Search for the cell housing the specified text and yield its (X, Y) center coordinate. 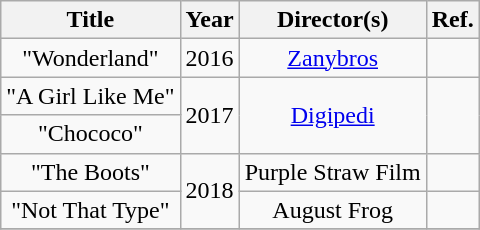
Ref. (452, 20)
Digipedi (332, 115)
2018 (210, 191)
Director(s) (332, 20)
"The Boots" (90, 172)
"Chococo" (90, 134)
August Frog (332, 210)
"A Girl Like Me" (90, 96)
"Not That Type" (90, 210)
2016 (210, 58)
Year (210, 20)
2017 (210, 115)
Purple Straw Film (332, 172)
Zanybros (332, 58)
Title (90, 20)
"Wonderland" (90, 58)
